Return the [x, y] coordinate for the center point of the cell that contains the specified text.  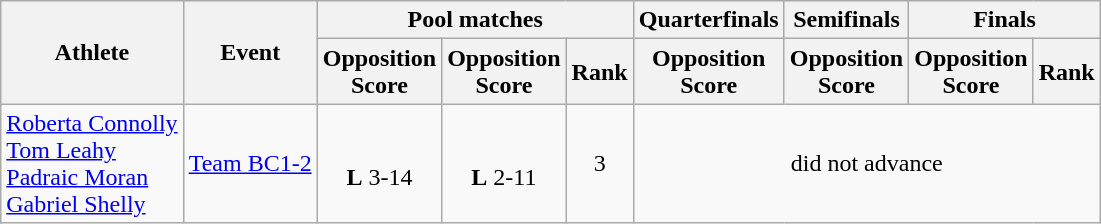
Athlete [92, 52]
Quarterfinals [708, 20]
Event [250, 52]
Semifinals [846, 20]
L 2-11 [504, 164]
did not advance [866, 164]
3 [600, 164]
Pool matches [475, 20]
Roberta Connolly Tom Leahy Padraic Moran Gabriel Shelly [92, 164]
Team BC1-2 [250, 164]
L 3-14 [379, 164]
Finals [1005, 20]
